Pinpoint the cell where the given text exists, returning its (x, y) midpoint coordinate. 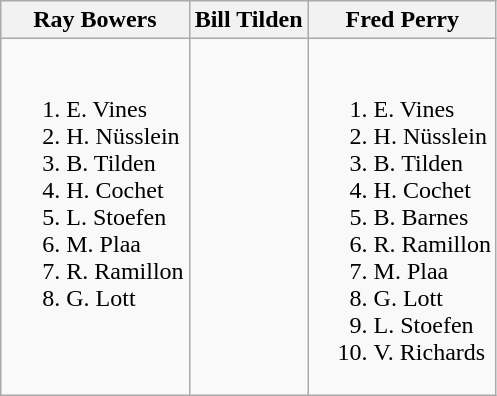
Fred Perry (402, 20)
Ray Bowers (95, 20)
E. Vines H. Nüsslein B. Tilden H. Cochet L. Stoefen M. Plaa R. Ramillon G. Lott (95, 217)
Bill Tilden (248, 20)
E. Vines H. Nüsslein B. Tilden H. Cochet B. Barnes R. Ramillon M. Plaa G. Lott L. Stoefen V. Richards (402, 217)
